Extract the (x, y) coordinate from the center of the cell holding the provided text.  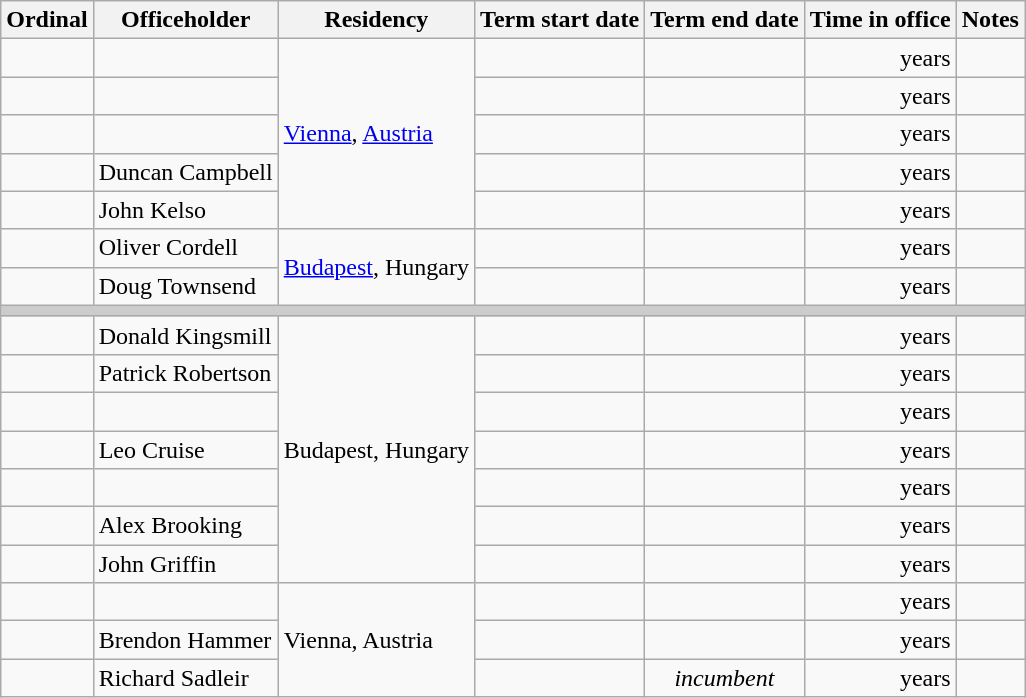
incumbent (725, 678)
Notes (990, 20)
Duncan Campbell (186, 172)
Term end date (725, 20)
Officeholder (186, 20)
Term start date (560, 20)
Alex Brooking (186, 526)
Time in office (880, 20)
Leo Cruise (186, 449)
John Kelso (186, 210)
Doug Townsend (186, 286)
Ordinal (47, 20)
Brendon Hammer (186, 640)
Donald Kingsmill (186, 335)
Residency (376, 20)
Patrick Robertson (186, 373)
Richard Sadleir (186, 678)
Oliver Cordell (186, 248)
John Griffin (186, 564)
